Provide the [X, Y] coordinate of the cell's center where the given text is located.  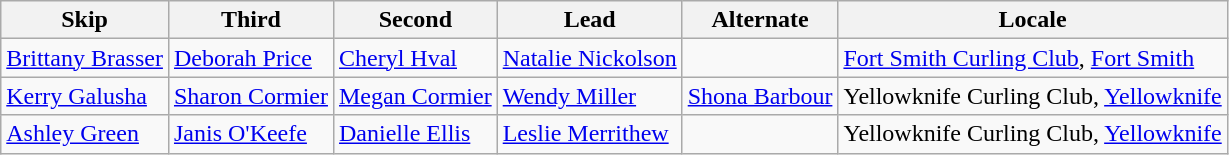
Sharon Cormier [250, 96]
Danielle Ellis [415, 134]
Third [250, 20]
Leslie Merrithew [590, 134]
Natalie Nickolson [590, 58]
Kerry Galusha [85, 96]
Shona Barbour [760, 96]
Locale [1032, 20]
Megan Cormier [415, 96]
Deborah Price [250, 58]
Skip [85, 20]
Brittany Brasser [85, 58]
Janis O'Keefe [250, 134]
Lead [590, 20]
Wendy Miller [590, 96]
Cheryl Hval [415, 58]
Fort Smith Curling Club, Fort Smith [1032, 58]
Ashley Green [85, 134]
Second [415, 20]
Alternate [760, 20]
